Return the (X, Y) coordinate for the center point of the cell that contains the specified text.  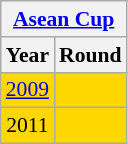
Asean Cup (64, 19)
Round (90, 55)
Year (28, 55)
2011 (28, 126)
2009 (28, 90)
